Extract the [x, y] coordinate from the center of the cell holding the provided text.  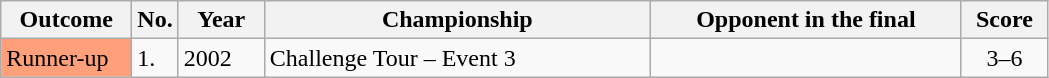
1. [155, 58]
3–6 [1004, 58]
Outcome [66, 20]
Championship [457, 20]
Runner-up [66, 58]
Score [1004, 20]
No. [155, 20]
2002 [221, 58]
Challenge Tour – Event 3 [457, 58]
Year [221, 20]
Opponent in the final [806, 20]
